For the text-containing cell, return its midpoint in (X, Y) coordinate format. 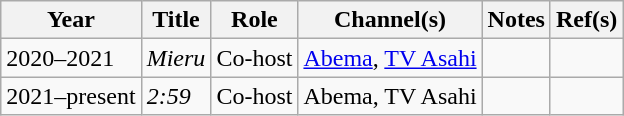
2:59 (176, 96)
Role (254, 20)
Title (176, 20)
Mieru (176, 58)
2021–present (71, 96)
2020–2021 (71, 58)
Ref(s) (586, 20)
Notes (516, 20)
Year (71, 20)
Channel(s) (390, 20)
